Identify which cell holds the provided text, then report its [X, Y] central coordinate. 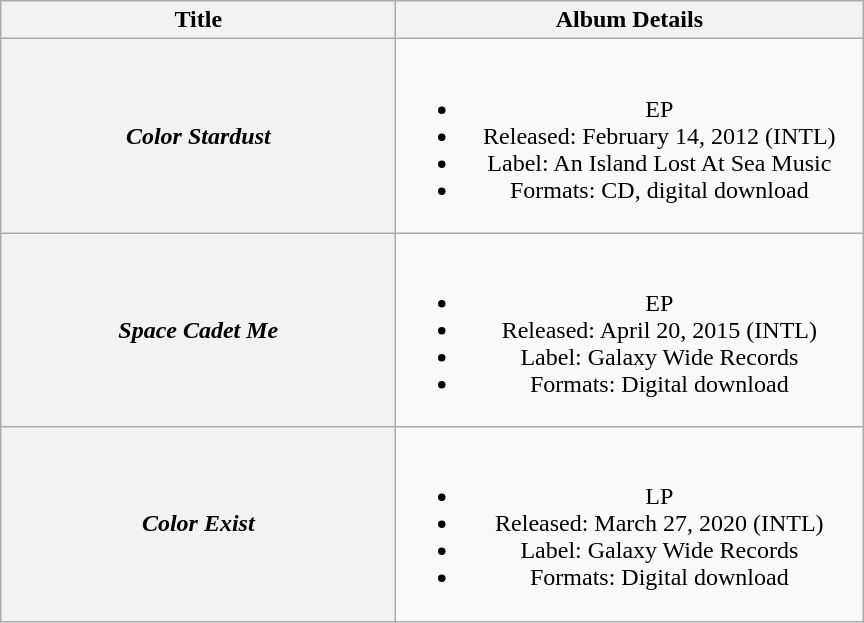
Title [198, 20]
LPReleased: March 27, 2020 (INTL)Label: Galaxy Wide RecordsFormats: Digital download [630, 524]
EPReleased: April 20, 2015 (INTL)Label: Galaxy Wide RecordsFormats: Digital download [630, 330]
Space Cadet Me [198, 330]
Album Details [630, 20]
Color Exist [198, 524]
EPReleased: February 14, 2012 (INTL)Label: An Island Lost At Sea MusicFormats: CD, digital download [630, 136]
Color Stardust [198, 136]
